Locate the cell with the specified text and output its (x, y) center coordinate. 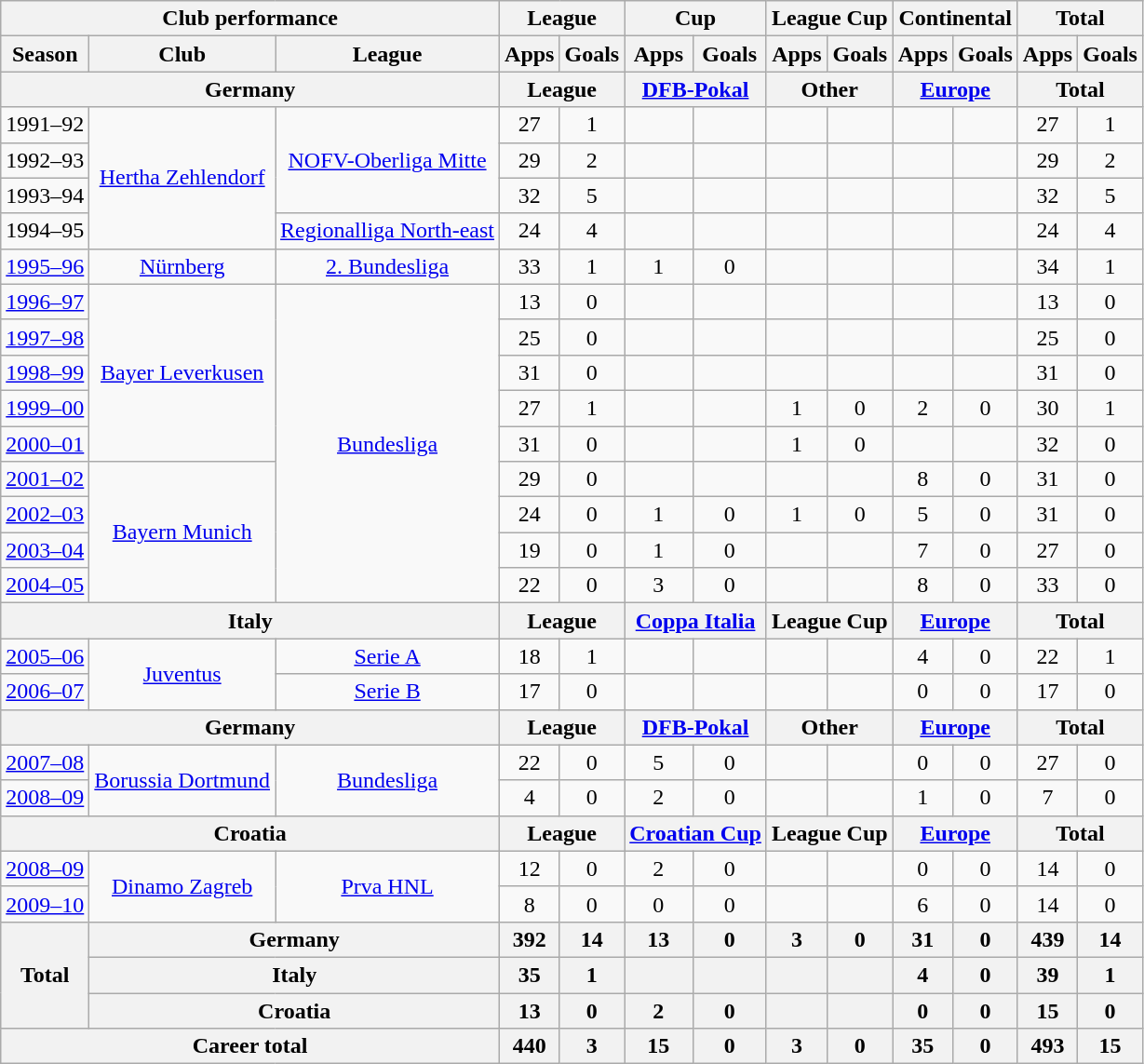
Club performance (250, 19)
Continental (955, 19)
1992–93 (45, 160)
Regionalliga North-east (387, 231)
34 (1047, 266)
439 (1047, 939)
Prva HNL (387, 886)
2005–06 (45, 656)
Croatian Cup (696, 833)
Serie B (387, 692)
6 (922, 904)
1995–96 (45, 266)
2006–07 (45, 692)
Career total (250, 1046)
18 (530, 656)
2009–10 (45, 904)
Bayer Leverkusen (182, 372)
Season (45, 54)
1996–97 (45, 302)
2007–08 (45, 762)
30 (1047, 408)
12 (530, 869)
2000–01 (45, 444)
2001–02 (45, 479)
1991–92 (45, 125)
1998–99 (45, 372)
2003–04 (45, 550)
1999–00 (45, 408)
Nürnberg (182, 266)
Bayern Munich (182, 532)
440 (530, 1046)
Borussia Dortmund (182, 780)
2002–03 (45, 515)
Coppa Italia (696, 621)
Hertha Zehlendorf (182, 178)
Serie A (387, 656)
39 (1047, 975)
2. Bundesliga (387, 266)
Juventus (182, 674)
1994–95 (45, 231)
2004–05 (45, 586)
19 (530, 550)
1993–94 (45, 195)
NOFV-Oberliga Mitte (387, 160)
392 (530, 939)
1997–98 (45, 337)
493 (1047, 1046)
Club (182, 54)
Dinamo Zagreb (182, 886)
Cup (696, 19)
